Search for the cell housing the specified text and yield its (x, y) center coordinate. 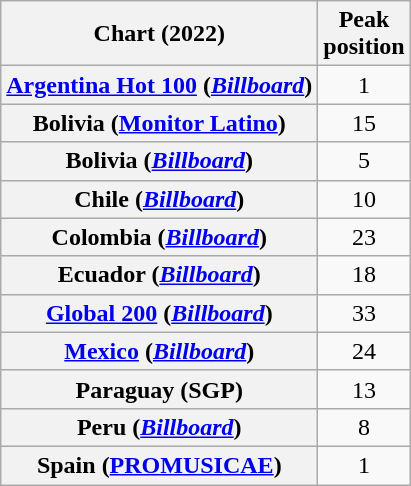
Global 200 (Billboard) (160, 313)
Chart (2022) (160, 34)
8 (364, 427)
Bolivia (Monitor Latino) (160, 123)
23 (364, 237)
18 (364, 275)
Peru (Billboard) (160, 427)
Argentina Hot 100 (Billboard) (160, 85)
Paraguay (SGP) (160, 389)
Colombia (Billboard) (160, 237)
Bolivia (Billboard) (160, 161)
Mexico (Billboard) (160, 351)
Spain (PROMUSICAE) (160, 465)
10 (364, 199)
Chile (Billboard) (160, 199)
Peakposition (364, 34)
5 (364, 161)
33 (364, 313)
13 (364, 389)
Ecuador (Billboard) (160, 275)
15 (364, 123)
24 (364, 351)
